Output the [x, y] coordinate of the center of the cell containing the given text.  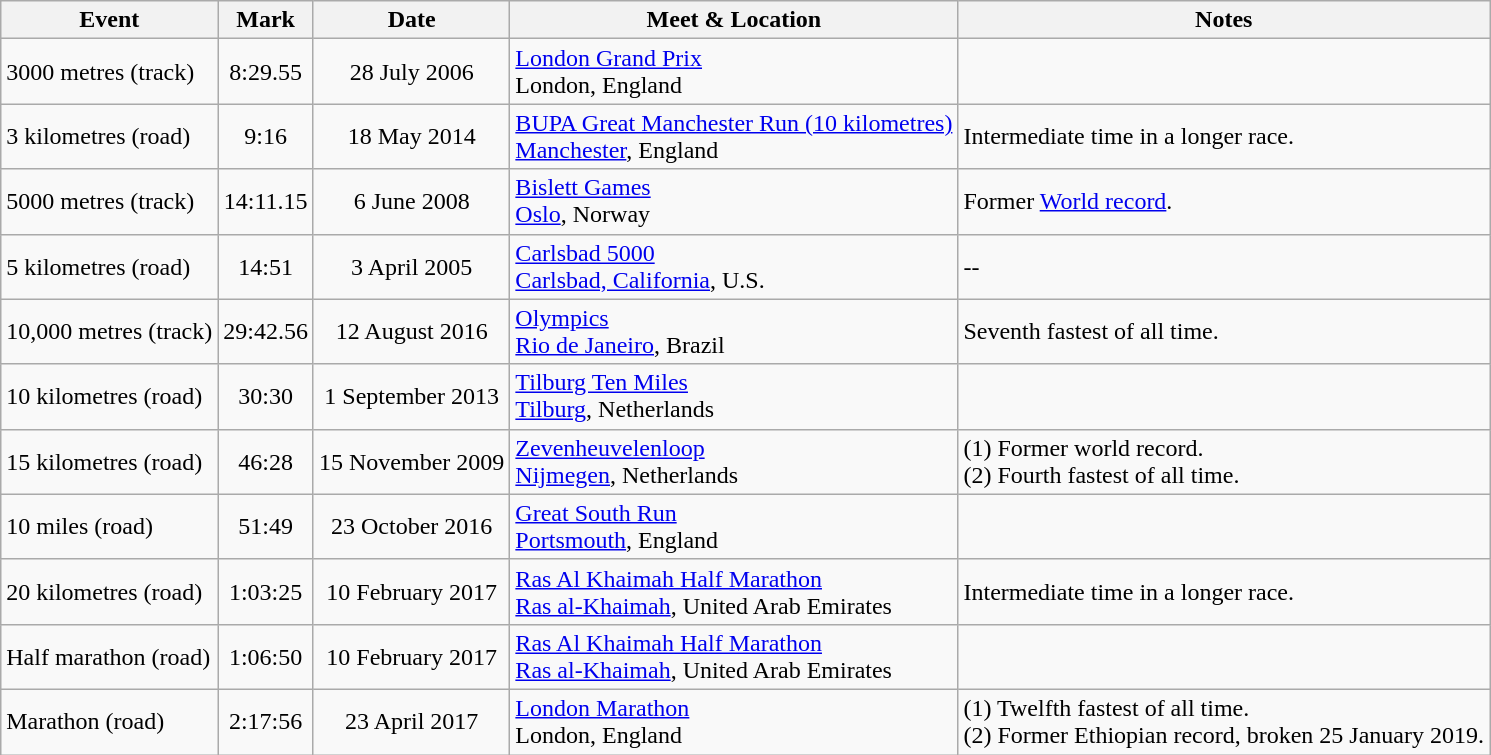
46:28 [266, 462]
51:49 [266, 526]
1 September 2013 [411, 396]
29:42.56 [266, 332]
28 July 2006 [411, 72]
London MarathonLondon, England [734, 722]
3 kilometres (road) [110, 136]
3000 metres (track) [110, 72]
(1) Former world record.(2) Fourth fastest of all time. [1224, 462]
Great South RunPortsmouth, England [734, 526]
23 October 2016 [411, 526]
ZevenheuvelenloopNijmegen, Netherlands [734, 462]
18 May 2014 [411, 136]
Seventh fastest of all time. [1224, 332]
23 April 2017 [411, 722]
20 kilometres (road) [110, 592]
3 April 2005 [411, 266]
10,000 metres (track) [110, 332]
30:30 [266, 396]
Carlsbad 5000Carlsbad, California, U.S. [734, 266]
6 June 2008 [411, 202]
Notes [1224, 20]
Meet & Location [734, 20]
1:03:25 [266, 592]
Bislett GamesOslo, Norway [734, 202]
London Grand PrixLondon, England [734, 72]
Half marathon (road) [110, 656]
14:51 [266, 266]
Former World record. [1224, 202]
10 kilometres (road) [110, 396]
10 miles (road) [110, 526]
5000 metres (track) [110, 202]
9:16 [266, 136]
1:06:50 [266, 656]
Tilburg Ten MilesTilburg, Netherlands [734, 396]
Mark [266, 20]
8:29.55 [266, 72]
12 August 2016 [411, 332]
14:11.15 [266, 202]
15 November 2009 [411, 462]
OlympicsRio de Janeiro, Brazil [734, 332]
15 kilometres (road) [110, 462]
2:17:56 [266, 722]
Marathon (road) [110, 722]
Date [411, 20]
BUPA Great Manchester Run (10 kilometres)Manchester, England [734, 136]
(1) Twelfth fastest of all time.(2) Former Ethiopian record, broken 25 January 2019. [1224, 722]
Event [110, 20]
5 kilometres (road) [110, 266]
-- [1224, 266]
